Extract the [X, Y] coordinate from the center of the cell holding the provided text.  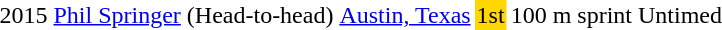
Austin, Texas [405, 15]
100 m sprint [571, 15]
Phil Springer (Head-to-head) [194, 15]
1st [490, 15]
